Return [x, y] of the center of cell containing provided text 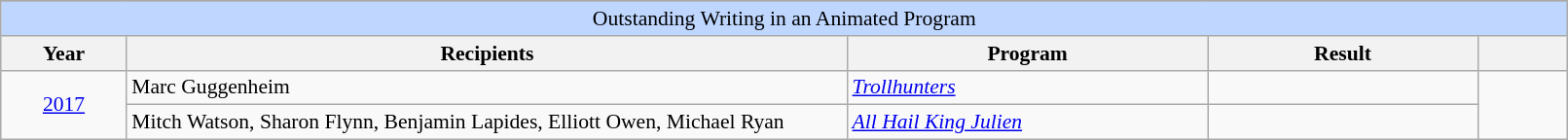
Result [1343, 53]
Marc Guggenheim [487, 87]
Program [1028, 53]
Year [64, 53]
2017 [64, 105]
Mitch Watson, Sharon Flynn, Benjamin Lapides, Elliott Owen, Michael Ryan [487, 122]
Recipients [487, 53]
Trollhunters [1028, 87]
Outstanding Writing in an Animated Program [784, 18]
All Hail King Julien [1028, 122]
